Output the (X, Y) coordinate of the center of the cell containing the given text.  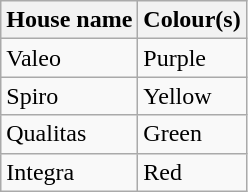
Integra (70, 172)
Qualitas (70, 134)
Colour(s) (192, 20)
Yellow (192, 96)
Purple (192, 58)
Valeo (70, 58)
House name (70, 20)
Red (192, 172)
Green (192, 134)
Spiro (70, 96)
